From the cell containing the given text, extract its center point as [X, Y] coordinate. 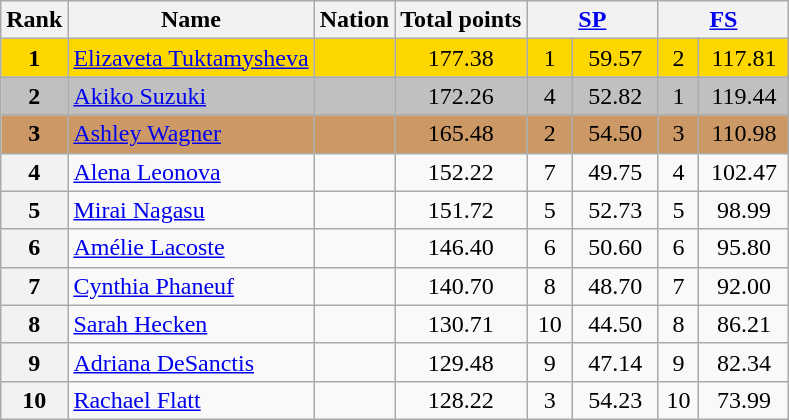
Rank [34, 20]
49.75 [616, 172]
117.81 [744, 58]
92.00 [744, 286]
SP [592, 20]
Mirai Nagasu [191, 210]
48.70 [616, 286]
Akiko Suzuki [191, 96]
52.82 [616, 96]
140.70 [461, 286]
119.44 [744, 96]
Adriana DeSanctis [191, 362]
128.22 [461, 400]
Cynthia Phaneuf [191, 286]
129.48 [461, 362]
Nation [354, 20]
Amélie Lacoste [191, 248]
82.34 [744, 362]
FS [724, 20]
44.50 [616, 324]
152.22 [461, 172]
95.80 [744, 248]
151.72 [461, 210]
Total points [461, 20]
98.99 [744, 210]
Sarah Hecken [191, 324]
86.21 [744, 324]
47.14 [616, 362]
102.47 [744, 172]
52.73 [616, 210]
110.98 [744, 134]
177.38 [461, 58]
146.40 [461, 248]
50.60 [616, 248]
Elizaveta Tuktamysheva [191, 58]
Ashley Wagner [191, 134]
172.26 [461, 96]
165.48 [461, 134]
73.99 [744, 400]
Rachael Flatt [191, 400]
54.50 [616, 134]
Name [191, 20]
54.23 [616, 400]
59.57 [616, 58]
Alena Leonova [191, 172]
130.71 [461, 324]
